Extract the [X, Y] coordinate from the center of the cell holding the provided text.  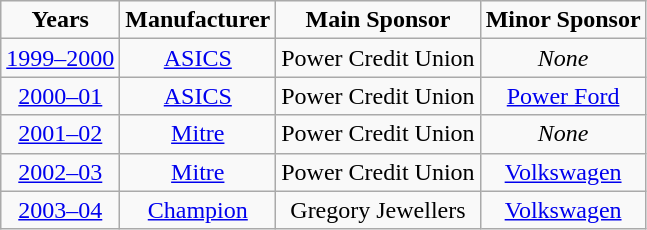
Minor Sponsor [563, 20]
2003–04 [60, 210]
Main Sponsor [378, 20]
2000–01 [60, 96]
2001–02 [60, 134]
2002–03 [60, 172]
1999–2000 [60, 58]
Years [60, 20]
Manufacturer [198, 20]
Power Ford [563, 96]
Gregory Jewellers [378, 210]
Champion [198, 210]
